Scan for the cell matching the given text and deliver its [x, y] coordinate at center. 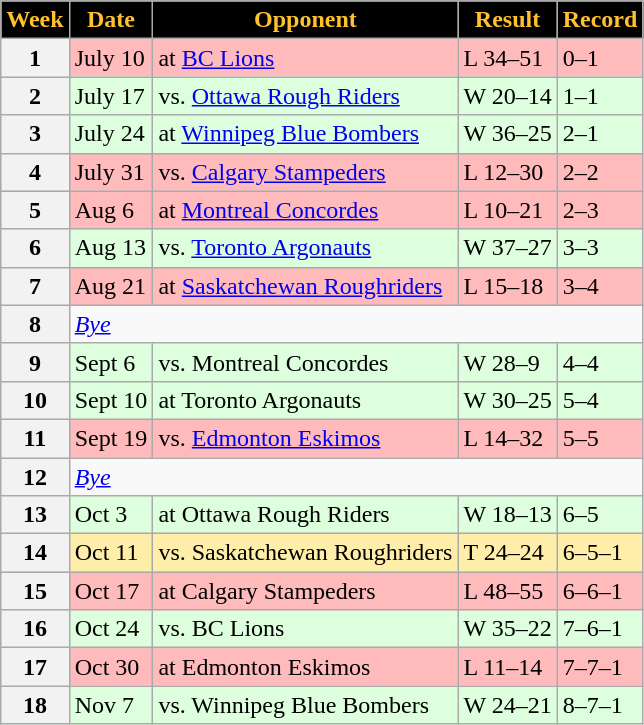
July 10 [111, 58]
vs. Edmonton Eskimos [306, 438]
L 34–51 [508, 58]
at Ottawa Rough Riders [306, 515]
6–6–1 [600, 591]
Sept 10 [111, 400]
vs. BC Lions [306, 629]
8–7–1 [600, 705]
Week [35, 20]
18 [35, 705]
Oct 30 [111, 667]
July 24 [111, 134]
2–3 [600, 210]
5 [35, 210]
July 31 [111, 172]
W 18–13 [508, 515]
at Calgary Stampeders [306, 591]
W 36–25 [508, 134]
at BC Lions [306, 58]
T 24–24 [508, 553]
5–5 [600, 438]
0–1 [600, 58]
3 [35, 134]
10 [35, 400]
Result [508, 20]
W 37–27 [508, 248]
1 [35, 58]
Aug 6 [111, 210]
Record [600, 20]
17 [35, 667]
12 [35, 477]
L 14–32 [508, 438]
vs. Calgary Stampeders [306, 172]
vs. Toronto Argonauts [306, 248]
L 10–21 [508, 210]
2–1 [600, 134]
6 [35, 248]
2 [35, 96]
Aug 21 [111, 286]
6–5–1 [600, 553]
Opponent [306, 20]
L 12–30 [508, 172]
Oct 24 [111, 629]
16 [35, 629]
2–2 [600, 172]
9 [35, 362]
1–1 [600, 96]
Sept 19 [111, 438]
15 [35, 591]
7–6–1 [600, 629]
at Winnipeg Blue Bombers [306, 134]
W 20–14 [508, 96]
13 [35, 515]
3–3 [600, 248]
7 [35, 286]
3–4 [600, 286]
Aug 13 [111, 248]
W 24–21 [508, 705]
5–4 [600, 400]
vs. Ottawa Rough Riders [306, 96]
4–4 [600, 362]
at Montreal Concordes [306, 210]
W 28–9 [508, 362]
L 48–55 [508, 591]
14 [35, 553]
W 35–22 [508, 629]
at Toronto Argonauts [306, 400]
L 15–18 [508, 286]
7–7–1 [600, 667]
Sept 6 [111, 362]
8 [35, 324]
Oct 11 [111, 553]
6–5 [600, 515]
July 17 [111, 96]
vs. Montreal Concordes [306, 362]
at Edmonton Eskimos [306, 667]
Oct 17 [111, 591]
4 [35, 172]
W 30–25 [508, 400]
at Saskatchewan Roughriders [306, 286]
Nov 7 [111, 705]
Date [111, 20]
vs. Winnipeg Blue Bombers [306, 705]
L 11–14 [508, 667]
11 [35, 438]
Oct 3 [111, 515]
vs. Saskatchewan Roughriders [306, 553]
